Determine the (x, y) coordinate at the center of the cell enclosing the given text.  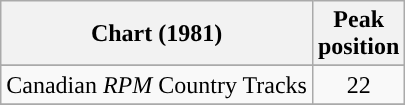
Peakposition (358, 34)
Canadian RPM Country Tracks (157, 85)
22 (358, 85)
Chart (1981) (157, 34)
